Search for the cell housing the specified text and yield its (x, y) center coordinate. 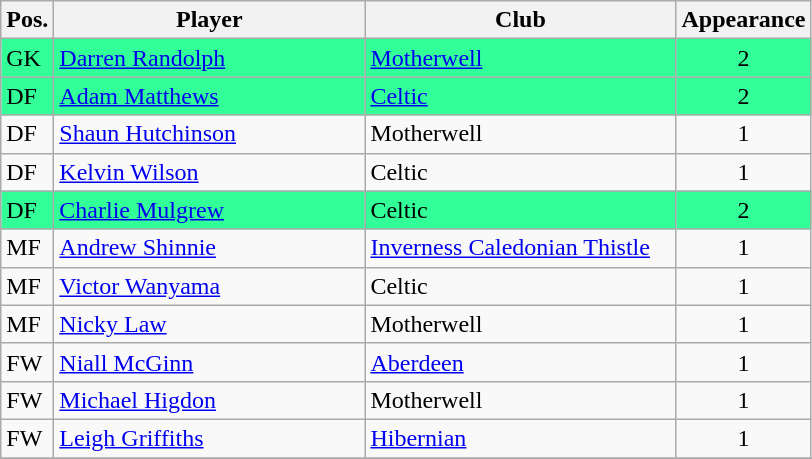
Hibernian (520, 438)
Kelvin Wilson (210, 172)
Adam Matthews (210, 96)
Player (210, 20)
Victor Wanyama (210, 286)
Shaun Hutchinson (210, 134)
Andrew Shinnie (210, 248)
Nicky Law (210, 324)
Pos. (28, 20)
Inverness Caledonian Thistle (520, 248)
Charlie Mulgrew (210, 210)
Leigh Griffiths (210, 438)
Aberdeen (520, 362)
Niall McGinn (210, 362)
Michael Higdon (210, 400)
GK (28, 58)
Club (520, 20)
Appearance (744, 20)
Darren Randolph (210, 58)
